Detect which cell encompasses the target text, then output its (x, y) center coordinate. 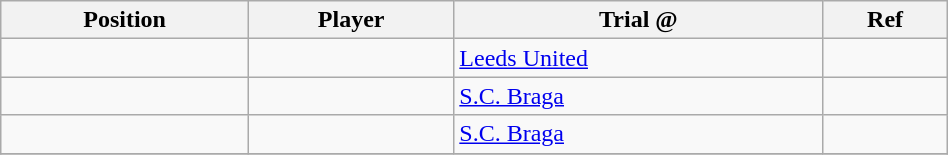
Trial @ (638, 20)
Player (350, 20)
Position (125, 20)
Leeds United (638, 58)
Ref (885, 20)
